From the cell containing the given text, extract its center point as (X, Y) coordinate. 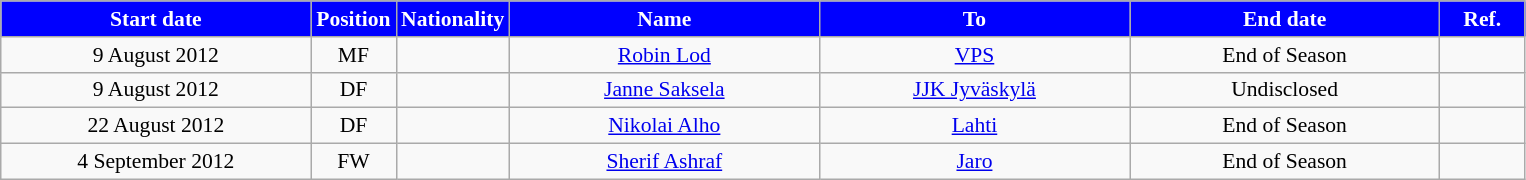
Lahti (974, 126)
Sherif Ashraf (664, 162)
FW (354, 162)
22 August 2012 (156, 126)
Ref. (1482, 19)
MF (354, 55)
Robin Lod (664, 55)
JJK Jyväskylä (974, 90)
Nationality (452, 19)
End date (1285, 19)
To (974, 19)
VPS (974, 55)
Start date (156, 19)
Nikolai Alho (664, 126)
Undisclosed (1285, 90)
Position (354, 19)
Janne Saksela (664, 90)
Jaro (974, 162)
4 September 2012 (156, 162)
Name (664, 19)
